Identify which cell holds the provided text, then report its (x, y) central coordinate. 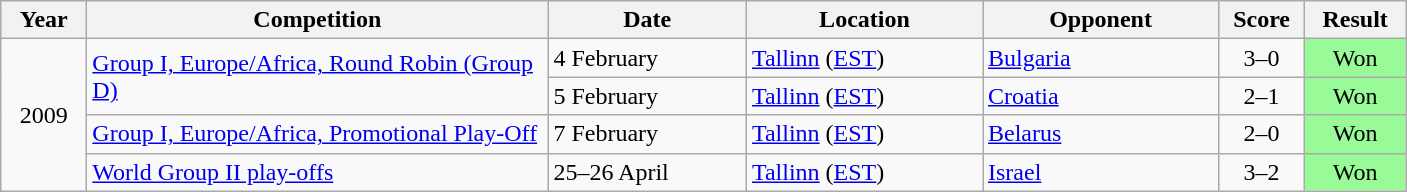
3–2 (1262, 172)
25–26 April (648, 172)
World Group II play-offs (318, 172)
Date (648, 20)
5 February (648, 96)
Bulgaria (1100, 58)
Group I, Europe/Africa, Promotional Play-Off (318, 134)
Belarus (1100, 134)
2–1 (1262, 96)
7 February (648, 134)
Group I, Europe/Africa, Round Robin (Group D) (318, 77)
2–0 (1262, 134)
Location (864, 20)
3–0 (1262, 58)
Croatia (1100, 96)
Year (44, 20)
Opponent (1100, 20)
Score (1262, 20)
Israel (1100, 172)
Result (1356, 20)
2009 (44, 115)
4 February (648, 58)
Competition (318, 20)
